Provide the (X, Y) coordinate of the cell's center where the given text is located.  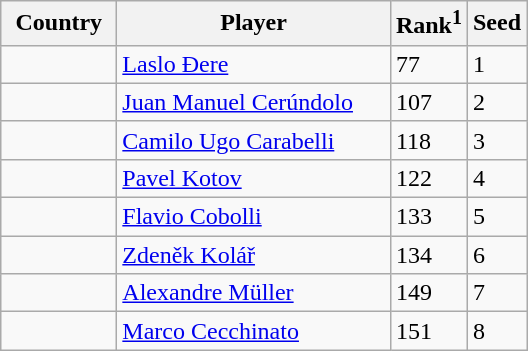
151 (428, 331)
5 (496, 217)
Player (254, 24)
Flavio Cobolli (254, 217)
Rank1 (428, 24)
149 (428, 293)
Laslo Đere (254, 64)
Seed (496, 24)
Country (59, 24)
Camilo Ugo Carabelli (254, 140)
122 (428, 178)
4 (496, 178)
Pavel Kotov (254, 178)
77 (428, 64)
Alexandre Müller (254, 293)
118 (428, 140)
6 (496, 255)
134 (428, 255)
Zdeněk Kolář (254, 255)
Marco Cecchinato (254, 331)
107 (428, 102)
3 (496, 140)
1 (496, 64)
2 (496, 102)
133 (428, 217)
7 (496, 293)
8 (496, 331)
Juan Manuel Cerúndolo (254, 102)
